Capture the cell that displays the provided text and extract its [x, y] central coordinate. 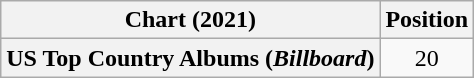
Position [427, 20]
US Top Country Albums (Billboard) [190, 58]
Chart (2021) [190, 20]
20 [427, 58]
